Return (X, Y) of the center of cell containing provided text 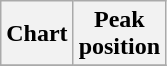
Chart (37, 34)
Peakposition (119, 34)
